Determine the [x, y] coordinate at the center of the cell enclosing the given text.  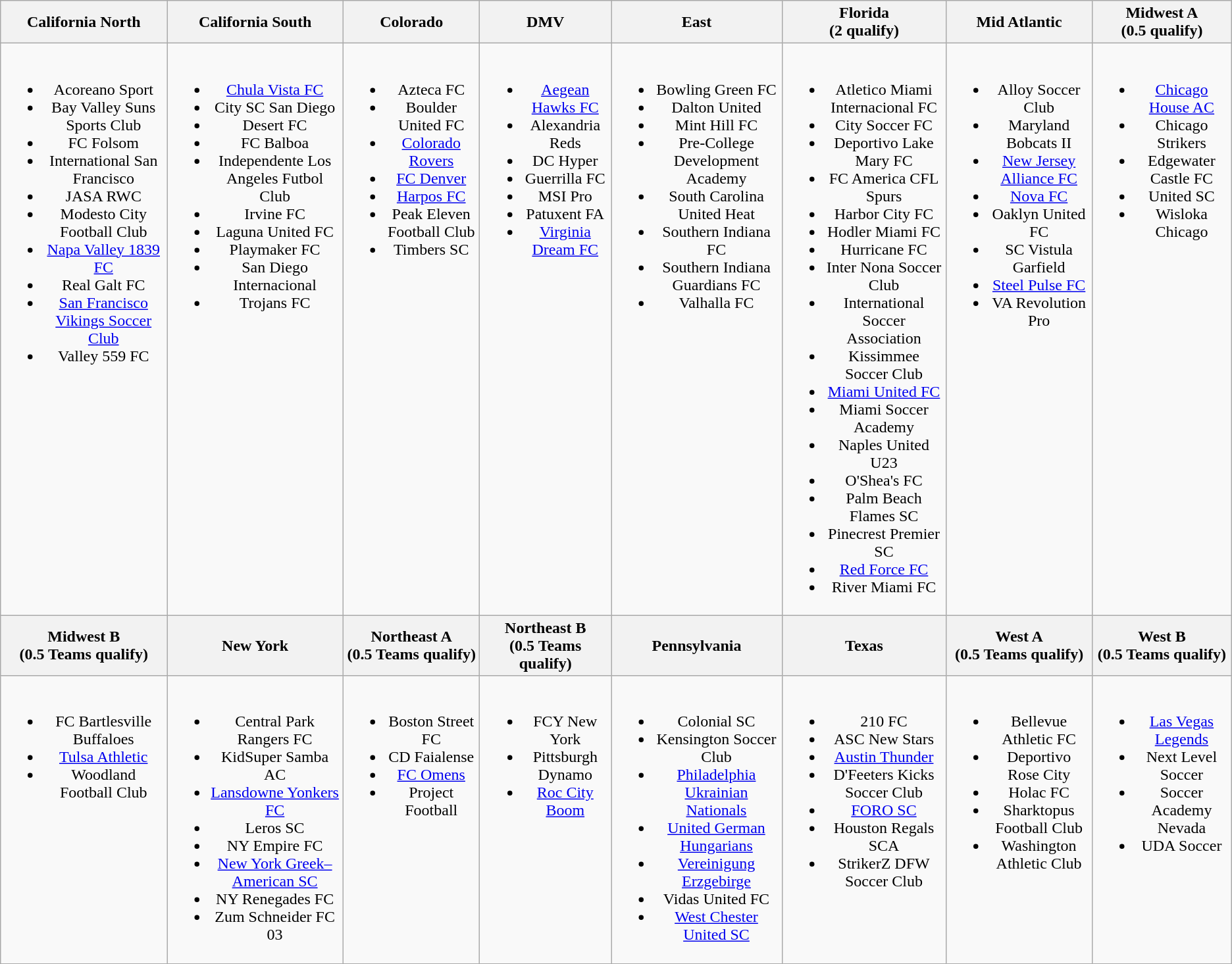
Boston Street FCCD FaialenseFC OmensProject Football [412, 820]
East [697, 22]
West B(0.5 Teams qualify) [1162, 646]
Las Vegas LegendsNext Level SoccerSoccer Academy NevadaUDA Soccer [1162, 820]
Alloy Soccer ClubMaryland Bobcats IINew Jersey Alliance FCNova FCOaklyn United FCSC Vistula GarfieldSteel Pulse FCVA Revolution Pro [1019, 329]
Northeast A(0.5 Teams qualify) [412, 646]
Colonial SCKensington Soccer ClubPhiladelphia Ukrainian NationalsUnited German HungariansVereinigung ErzgebirgeVidas United FCWest Chester United SC [697, 820]
Pennsylvania [697, 646]
Colorado [412, 22]
Texas [863, 646]
Chicago House ACChicago StrikersEdgewater Castle FCUnited SCWisloka Chicago [1162, 329]
Bellevue Athletic FCDeportivo Rose CityHolac FCSharktopus Football ClubWashington Athletic Club [1019, 820]
California North [84, 22]
Central Park Rangers FCKidSuper Samba ACLansdowne Yonkers FCLeros SCNY Empire FCNew York Greek–American SCNY Renegades FCZum Schneider FC 03 [255, 820]
West A(0.5 Teams qualify) [1019, 646]
Mid Atlantic [1019, 22]
California South [255, 22]
210 FCASC New StarsAustin ThunderD'Feeters Kicks Soccer ClubFORO SCHouston Regals SCAStrikerZ DFW Soccer Club [863, 820]
FCY New YorkPittsburgh DynamoRoc City Boom [546, 820]
Midwest A(0.5 qualify) [1162, 22]
Midwest B(0.5 Teams qualify) [84, 646]
New York [255, 646]
Northeast B(0.5 Teams qualify) [546, 646]
Azteca FCBoulder United FCColorado RoversFC DenverHarpos FCPeak Eleven Football ClubTimbers SC [412, 329]
DMV [546, 22]
FC Bartlesville BuffaloesTulsa AthleticWoodland Football Club [84, 820]
Aegean Hawks FCAlexandria RedsDC HyperGuerrilla FCMSI ProPatuxent FAVirginia Dream FC [546, 329]
Florida(2 qualify) [863, 22]
